Pinpoint the cell where the given text exists, returning its [X, Y] midpoint coordinate. 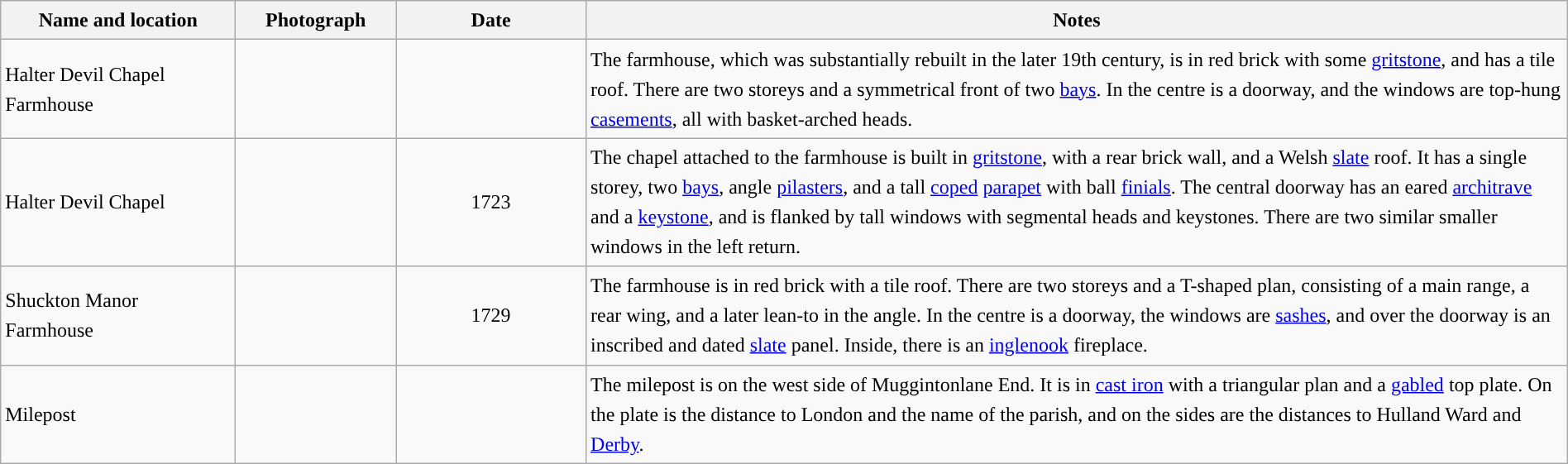
Milepost [118, 414]
Shuckton Manor Farmhouse [118, 316]
1723 [491, 202]
Halter Devil Chapel Farmhouse [118, 89]
Name and location [118, 20]
Date [491, 20]
Photograph [316, 20]
1729 [491, 316]
Halter Devil Chapel [118, 202]
Notes [1077, 20]
